Scan for the cell matching the given text and deliver its [x, y] coordinate at center. 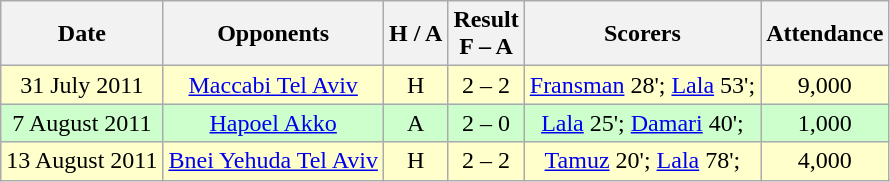
Maccabi Tel Aviv [273, 85]
2 – 0 [486, 123]
Scorers [642, 34]
H / A [415, 34]
13 August 2011 [82, 161]
Opponents [273, 34]
1,000 [825, 123]
4,000 [825, 161]
Lala 25'; Damari 40'; [642, 123]
ResultF – A [486, 34]
7 August 2011 [82, 123]
Hapoel Akko [273, 123]
9,000 [825, 85]
Tamuz 20'; Lala 78'; [642, 161]
31 July 2011 [82, 85]
Date [82, 34]
Fransman 28'; Lala 53'; [642, 85]
A [415, 123]
Attendance [825, 34]
Bnei Yehuda Tel Aviv [273, 161]
